Identify which cell holds the provided text, then report its (x, y) central coordinate. 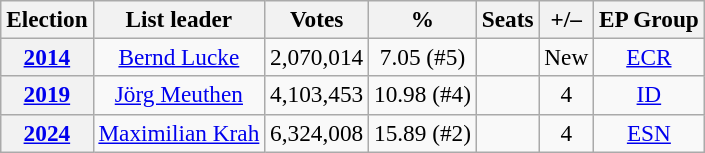
Bernd Lucke (179, 57)
15.89 (#2) (423, 133)
List leader (179, 19)
ESN (650, 133)
EP Group (650, 19)
New (566, 57)
2,070,014 (317, 57)
2024 (47, 133)
2014 (47, 57)
6,324,008 (317, 133)
+/– (566, 19)
7.05 (#5) (423, 57)
ECR (650, 57)
10.98 (#4) (423, 95)
% (423, 19)
Maximilian Krah (179, 133)
Jörg Meuthen (179, 95)
4,103,453 (317, 95)
Election (47, 19)
Seats (508, 19)
Votes (317, 19)
2019 (47, 95)
ID (650, 95)
